Return [X, Y] of the center of cell containing provided text 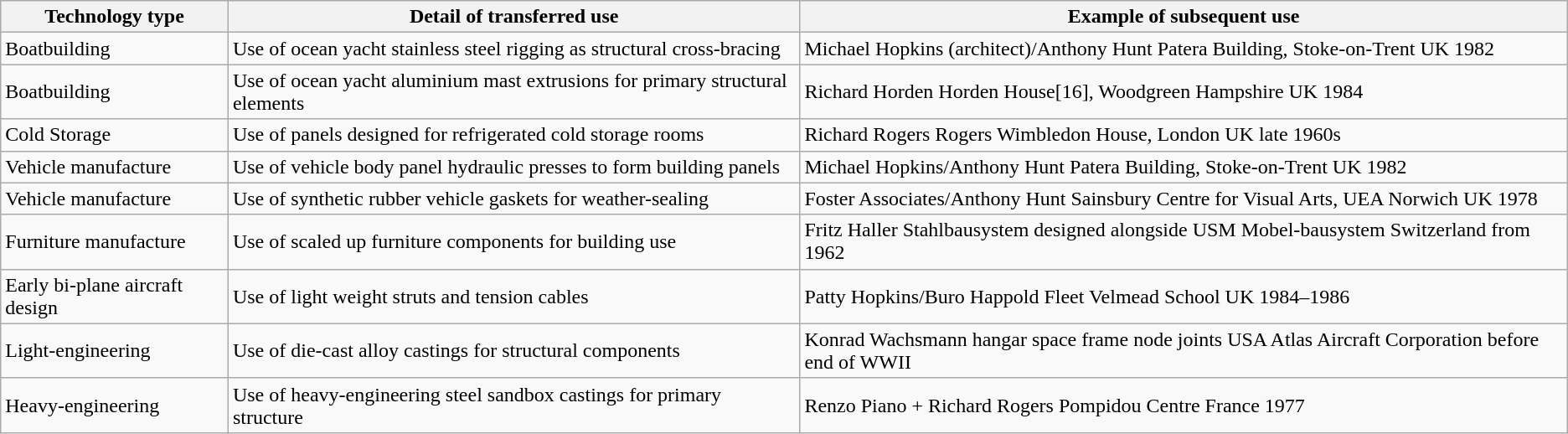
Technology type [115, 17]
Konrad Wachsmann hangar space frame node joints USA Atlas Aircraft Corporation before end of WWII [1184, 350]
Cold Storage [115, 135]
Use of vehicle body panel hydraulic presses to form building panels [513, 167]
Michael Hopkins/Anthony Hunt Patera Building, Stoke-on-Trent UK 1982 [1184, 167]
Renzo Piano + Richard Rogers Pompidou Centre France 1977 [1184, 406]
Michael Hopkins (architect)/Anthony Hunt Patera Building, Stoke-on-Trent UK 1982 [1184, 49]
Heavy-engineering [115, 406]
Furniture manufacture [115, 241]
Patty Hopkins/Buro Happold Fleet Velmead School UK 1984–1986 [1184, 297]
Use of ocean yacht stainless steel rigging as structural cross-bracing [513, 49]
Use of panels designed for refrigerated cold storage rooms [513, 135]
Use of scaled up furniture components for building use [513, 241]
Use of heavy-engineering steel sandbox castings for primary structure [513, 406]
Use of die-cast alloy castings for structural components [513, 350]
Use of ocean yacht aluminium mast extrusions for primary structural elements [513, 92]
Fritz Haller Stahlbausystem designed alongside USM Mobel-bausystem Switzerland from 1962 [1184, 241]
Detail of transferred use [513, 17]
Foster Associates/Anthony Hunt Sainsbury Centre for Visual Arts, UEA Norwich UK 1978 [1184, 199]
Richard Horden Horden House[16], Woodgreen Hampshire UK 1984 [1184, 92]
Use of light weight struts and tension cables [513, 297]
Richard Rogers Rogers Wimbledon House, London UK late 1960s [1184, 135]
Example of subsequent use [1184, 17]
Early bi-plane aircraft design [115, 297]
Use of synthetic rubber vehicle gaskets for weather-sealing [513, 199]
Light-engineering [115, 350]
